Search for the cell housing the specified text and yield its [X, Y] center coordinate. 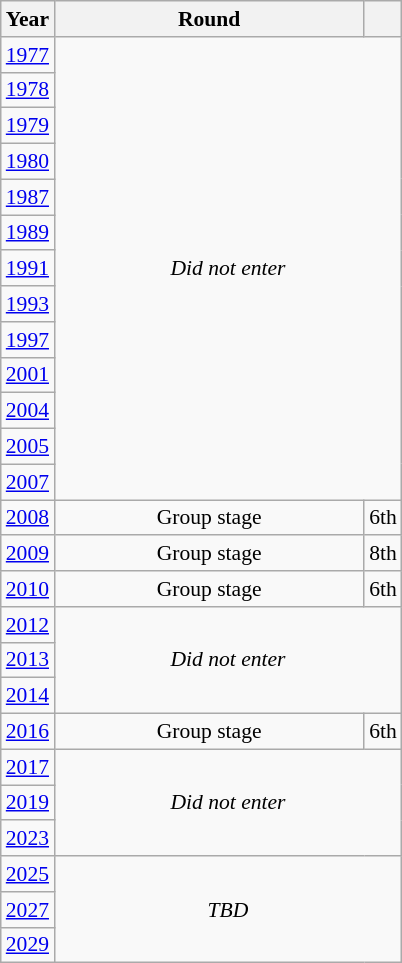
1987 [28, 197]
Round [209, 19]
1980 [28, 162]
2025 [28, 874]
2010 [28, 589]
1979 [28, 126]
2012 [28, 625]
2016 [28, 732]
2009 [28, 554]
8th [383, 554]
2017 [28, 767]
1997 [28, 340]
1993 [28, 304]
2023 [28, 839]
1977 [28, 55]
2013 [28, 660]
2005 [28, 447]
2008 [28, 518]
2007 [28, 482]
2029 [28, 945]
2004 [28, 411]
2027 [28, 910]
Year [28, 19]
1978 [28, 90]
2014 [28, 696]
1991 [28, 269]
TBD [228, 910]
2019 [28, 803]
2001 [28, 375]
1989 [28, 233]
